Capture the cell that displays the provided text and extract its [X, Y] central coordinate. 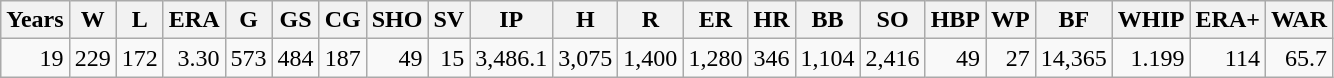
SO [892, 20]
IP [512, 20]
484 [296, 58]
573 [248, 58]
172 [140, 58]
SV [449, 20]
G [248, 20]
2,416 [892, 58]
346 [772, 58]
14,365 [1074, 58]
R [650, 20]
ER [716, 20]
GS [296, 20]
Years [35, 20]
187 [342, 58]
3.30 [194, 58]
WP [1011, 20]
ERA [194, 20]
WAR [1298, 20]
L [140, 20]
ERA+ [1228, 20]
3,075 [586, 58]
1,400 [650, 58]
BF [1074, 20]
WHIP [1151, 20]
1,104 [828, 58]
27 [1011, 58]
1.199 [1151, 58]
CG [342, 20]
229 [92, 58]
HR [772, 20]
HBP [955, 20]
W [92, 20]
15 [449, 58]
SHO [397, 20]
BB [828, 20]
19 [35, 58]
H [586, 20]
1,280 [716, 58]
3,486.1 [512, 58]
65.7 [1298, 58]
114 [1228, 58]
